Return (X, Y) of the center of cell containing provided text 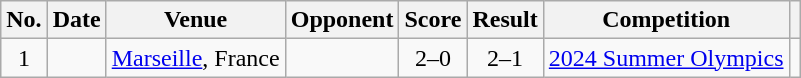
2024 Summer Olympics (666, 58)
2–1 (505, 58)
Score (433, 20)
Date (76, 20)
1 (24, 58)
Result (505, 20)
Venue (196, 20)
No. (24, 20)
Marseille, France (196, 58)
Competition (666, 20)
2–0 (433, 58)
Opponent (342, 20)
